For the text-containing cell, return its midpoint in [x, y] coordinate format. 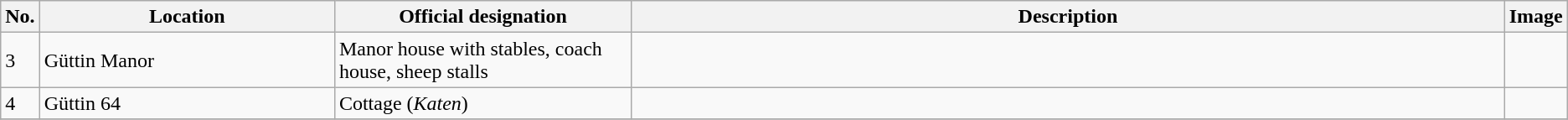
Güttin 64 [187, 103]
Official designation [482, 17]
Image [1536, 17]
Güttin Manor [187, 60]
No. [20, 17]
4 [20, 103]
Manor house with stables, coach house, sheep stalls [482, 60]
Description [1069, 17]
Location [187, 17]
3 [20, 60]
Cottage (Katen) [482, 103]
